Locate the cell with the specified text and output its [X, Y] center coordinate. 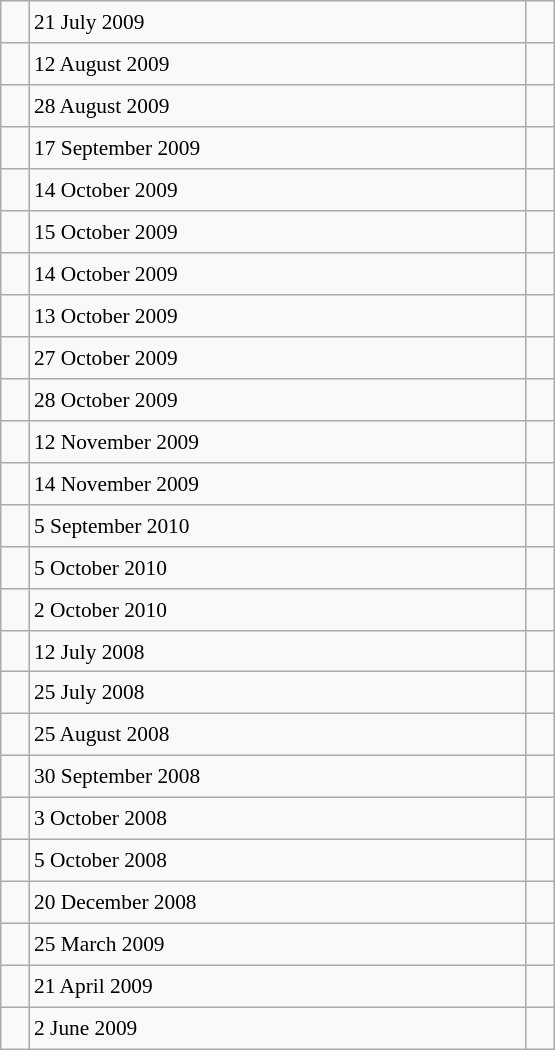
25 August 2008 [278, 735]
28 October 2009 [278, 399]
25 July 2008 [278, 693]
5 October 2010 [278, 567]
2 October 2010 [278, 609]
30 September 2008 [278, 777]
20 December 2008 [278, 903]
5 September 2010 [278, 525]
12 August 2009 [278, 64]
28 August 2009 [278, 106]
21 July 2009 [278, 22]
15 October 2009 [278, 232]
2 June 2009 [278, 1028]
21 April 2009 [278, 986]
17 September 2009 [278, 148]
27 October 2009 [278, 358]
12 November 2009 [278, 441]
12 July 2008 [278, 651]
5 October 2008 [278, 861]
25 March 2009 [278, 945]
14 November 2009 [278, 483]
3 October 2008 [278, 819]
13 October 2009 [278, 316]
